Capture the cell that displays the provided text and extract its [X, Y] central coordinate. 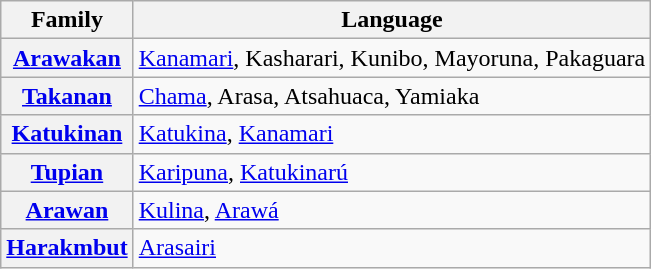
Katukina, Kanamari [392, 134]
Arawakan [67, 58]
Takanan [67, 96]
Kulina, Arawá [392, 210]
Katukinan [67, 134]
Family [67, 20]
Chama, Arasa, Atsahuaca, Yamiaka [392, 96]
Tupian [67, 172]
Language [392, 20]
Karipuna, Katukinarú [392, 172]
Kanamari, Kasharari, Kunibo, Mayoruna, Pakaguara [392, 58]
Arasairi [392, 248]
Harakmbut [67, 248]
Arawan [67, 210]
